For the text-containing cell, return its midpoint in [x, y] coordinate format. 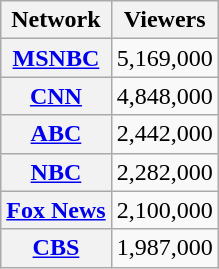
2,442,000 [164, 134]
MSNBC [56, 58]
5,169,000 [164, 58]
2,100,000 [164, 210]
4,848,000 [164, 96]
1,987,000 [164, 248]
Viewers [164, 20]
CBS [56, 248]
CNN [56, 96]
Network [56, 20]
NBC [56, 172]
Fox News [56, 210]
ABC [56, 134]
2,282,000 [164, 172]
